Scan for the cell matching the given text and deliver its (x, y) coordinate at center. 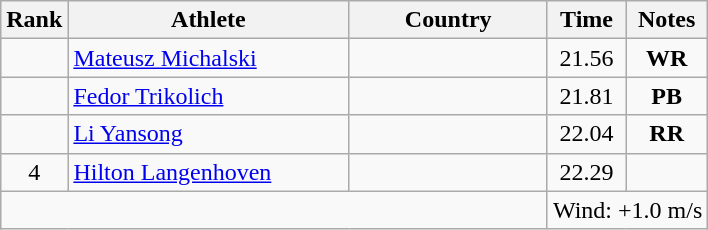
21.56 (586, 58)
22.29 (586, 172)
21.81 (586, 96)
Fedor Trikolich (208, 96)
Li Yansong (208, 134)
22.04 (586, 134)
Wind: +1.0 m/s (627, 210)
Country (448, 20)
4 (34, 172)
Athlete (208, 20)
WR (667, 58)
Rank (34, 20)
PB (667, 96)
Notes (667, 20)
Hilton Langenhoven (208, 172)
Mateusz Michalski (208, 58)
RR (667, 134)
Time (586, 20)
